Return the (X, Y) coordinate for the center point of the cell that contains the specified text.  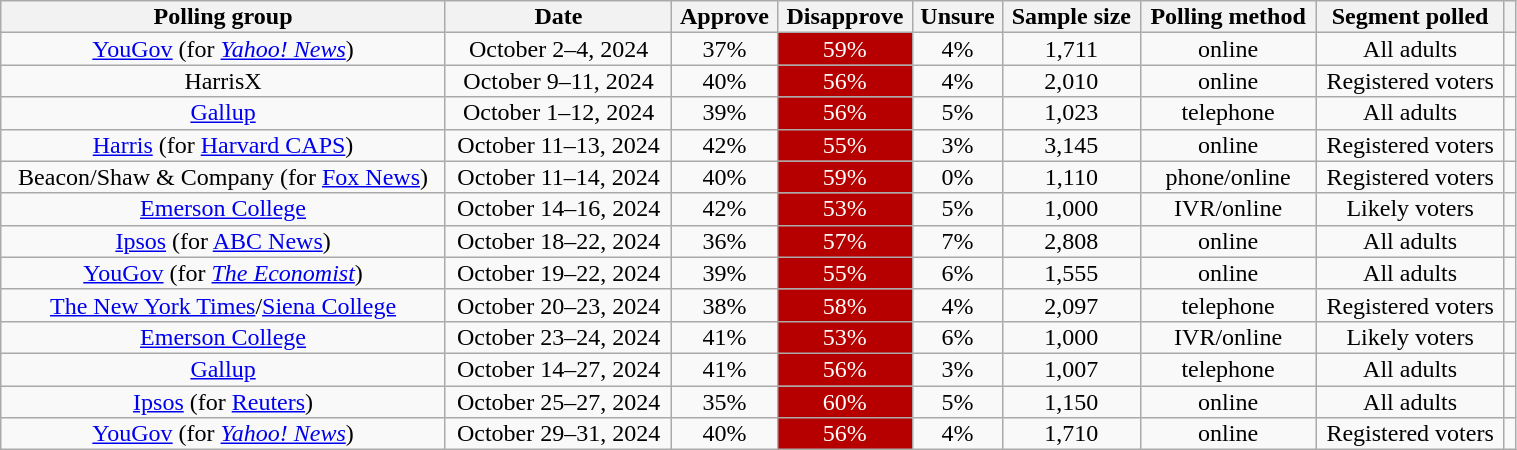
October 11–13, 2024 (558, 145)
October 11–14, 2024 (558, 177)
Approve (725, 17)
October 19–22, 2024 (558, 273)
October 20–23, 2024 (558, 305)
Beacon/Shaw & Company (for Fox News) (224, 177)
1,110 (1072, 177)
1,007 (1072, 369)
1,150 (1072, 402)
1,555 (1072, 273)
Harris (for Harvard CAPS) (224, 145)
Ipsos (for ABC News) (224, 241)
58% (844, 305)
Segment polled (1410, 17)
2,808 (1072, 241)
October 25–27, 2024 (558, 402)
October 14–16, 2024 (558, 209)
38% (725, 305)
YouGov (for The Economist) (224, 273)
Unsure (957, 17)
1,710 (1072, 434)
October 23–24, 2024 (558, 337)
October 18–22, 2024 (558, 241)
0% (957, 177)
October 1–12, 2024 (558, 113)
60% (844, 402)
Date (558, 17)
phone/online (1228, 177)
Sample size (1072, 17)
Polling group (224, 17)
36% (725, 241)
October 14–27, 2024 (558, 369)
October 2–4, 2024 (558, 49)
2,010 (1072, 81)
Polling method (1228, 17)
The New York Times/Siena College (224, 305)
37% (725, 49)
Disapprove (844, 17)
2,097 (1072, 305)
1,023 (1072, 113)
Ipsos (for Reuters) (224, 402)
57% (844, 241)
3,145 (1072, 145)
October 29–31, 2024 (558, 434)
October 9–11, 2024 (558, 81)
35% (725, 402)
HarrisX (224, 81)
1,711 (1072, 49)
7% (957, 241)
